Extract the (x, y) coordinate from the center of the cell holding the provided text.  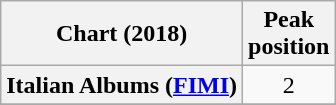
Peak position (289, 34)
Italian Albums (FIMI) (122, 85)
2 (289, 85)
Chart (2018) (122, 34)
